Provide the [x, y] coordinate of the cell's center where the given text is located.  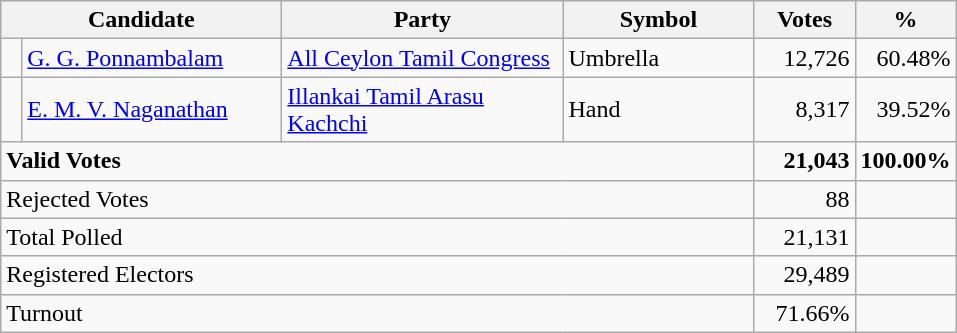
Illankai Tamil Arasu Kachchi [422, 110]
39.52% [906, 110]
G. G. Ponnambalam [152, 58]
29,489 [804, 275]
Umbrella [658, 58]
71.66% [804, 313]
8,317 [804, 110]
Party [422, 20]
Candidate [142, 20]
Votes [804, 20]
21,043 [804, 161]
Registered Electors [378, 275]
88 [804, 199]
Valid Votes [378, 161]
E. M. V. Naganathan [152, 110]
% [906, 20]
60.48% [906, 58]
Total Polled [378, 237]
100.00% [906, 161]
Turnout [378, 313]
Hand [658, 110]
12,726 [804, 58]
Rejected Votes [378, 199]
All Ceylon Tamil Congress [422, 58]
21,131 [804, 237]
Symbol [658, 20]
